Detect which cell encompasses the target text, then output its [X, Y] center coordinate. 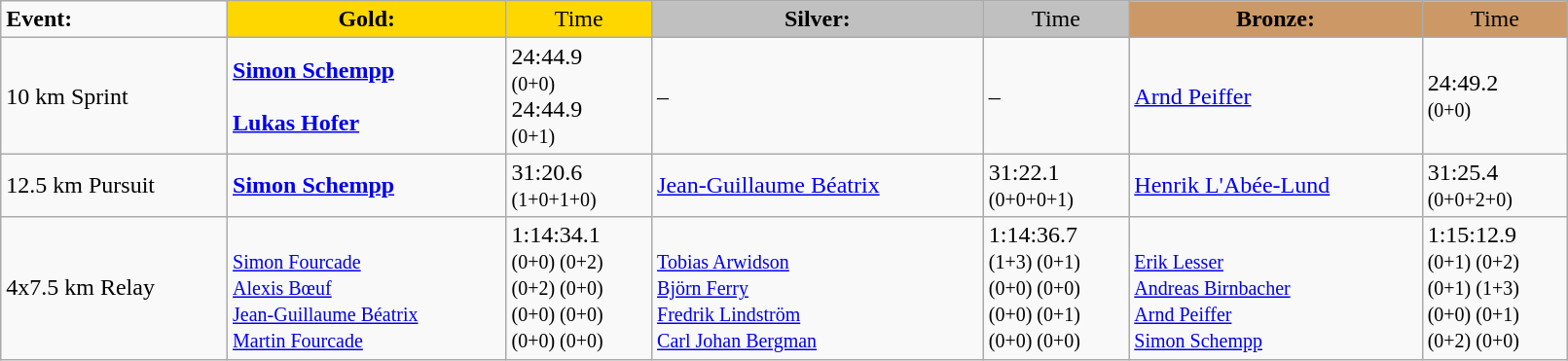
Henrik L'Abée-Lund [1275, 185]
31:20.6(1+0+1+0) [579, 185]
Simon FourcadeAlexis BœufJean-Guillaume BéatrixMartin Fourcade [367, 288]
31:25.4(0+0+2+0) [1495, 185]
12.5 km Pursuit [115, 185]
Arnd Peiffer [1275, 95]
Silver: [818, 19]
Simon Schempp [367, 185]
1:15:12.9(0+1) (0+2)(0+1) (1+3)(0+0) (0+1)(0+2) (0+0) [1495, 288]
24:44.9(0+0)24:44.9(0+1) [579, 95]
24:49.2(0+0) [1495, 95]
Tobias ArwidsonBjörn FerryFredrik LindströmCarl Johan Bergman [818, 288]
1:14:34.1(0+0) (0+2)(0+2) (0+0)(0+0) (0+0)(0+0) (0+0) [579, 288]
Erik LesserAndreas BirnbacherArnd PeifferSimon Schempp [1275, 288]
Bronze: [1275, 19]
Jean-Guillaume Béatrix [818, 185]
Event: [115, 19]
Gold: [367, 19]
Simon SchemppLukas Hofer [367, 95]
1:14:36.7(1+3) (0+1)(0+0) (0+0)(0+0) (0+1)(0+0) (0+0) [1056, 288]
4x7.5 km Relay [115, 288]
31:22.1(0+0+0+1) [1056, 185]
10 km Sprint [115, 95]
